Search for the cell housing the specified text and yield its [x, y] center coordinate. 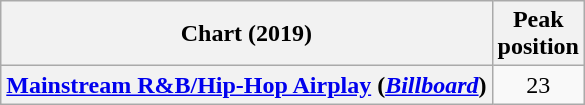
Chart (2019) [246, 34]
23 [538, 85]
Mainstream R&B/Hip-Hop Airplay (Billboard) [246, 85]
Peakposition [538, 34]
